Locate the cell with the specified text and output its [X, Y] center coordinate. 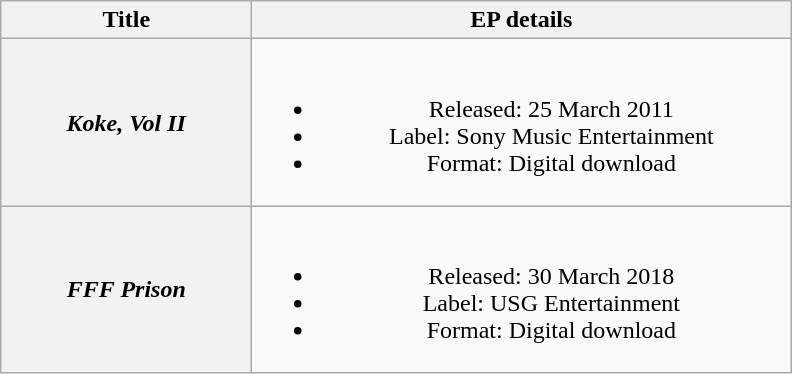
Released: 25 March 2011Label: Sony Music EntertainmentFormat: Digital download [522, 122]
Title [126, 20]
EP details [522, 20]
Released: 30 March 2018Label: USG EntertainmentFormat: Digital download [522, 290]
Koke, Vol II [126, 122]
FFF Prison [126, 290]
